Pinpoint the cell where the given text exists, returning its [x, y] midpoint coordinate. 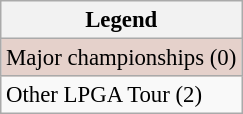
Other LPGA Tour (2) [122, 95]
Major championships (0) [122, 58]
Legend [122, 20]
